Pinpoint the cell where the given text exists, returning its [X, Y] midpoint coordinate. 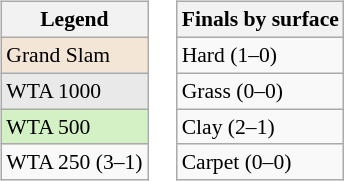
Clay (2–1) [260, 127]
WTA 250 (3–1) [74, 162]
Hard (1–0) [260, 55]
Carpet (0–0) [260, 162]
Grand Slam [74, 55]
WTA 500 [74, 127]
Finals by surface [260, 20]
WTA 1000 [74, 91]
Legend [74, 20]
Grass (0–0) [260, 91]
